Return the (x, y) coordinate for the center point of the cell that contains the specified text.  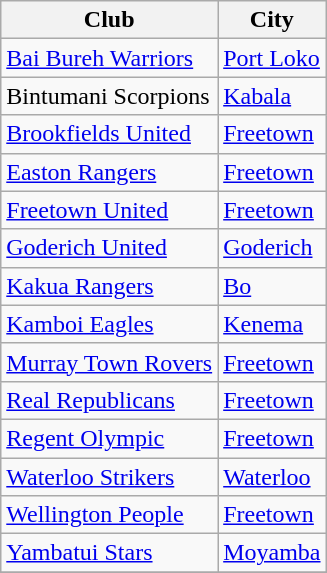
Bai Bureh Warriors (110, 58)
Regent Olympic (110, 438)
Kamboi Eagles (110, 324)
Kenema (272, 324)
Bintumani Scorpions (110, 96)
Goderich (272, 248)
Bo (272, 286)
Kabala (272, 96)
Waterloo Strikers (110, 477)
Kakua Rangers (110, 286)
Waterloo (272, 477)
Real Republicans (110, 400)
Brookfields United (110, 134)
Murray Town Rovers (110, 362)
Moyamba (272, 553)
Port Loko (272, 58)
Club (110, 20)
Easton Rangers (110, 172)
City (272, 20)
Wellington People (110, 515)
Freetown United (110, 210)
Goderich United (110, 248)
Yambatui Stars (110, 553)
